Return [X, Y] of the center of cell containing provided text 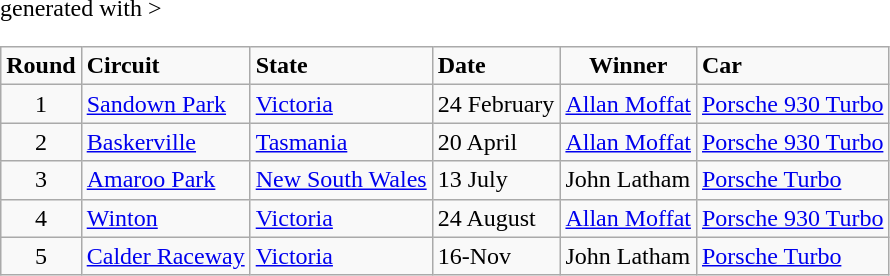
13 July [496, 180]
2 [41, 142]
20 April [496, 142]
State [341, 66]
Winner [628, 66]
Baskerville [166, 142]
Winton [166, 218]
5 [41, 256]
New South Wales [341, 180]
24 August [496, 218]
Date [496, 66]
Car [792, 66]
1 [41, 104]
Sandown Park [166, 104]
4 [41, 218]
Calder Raceway [166, 256]
Amaroo Park [166, 180]
Tasmania [341, 142]
3 [41, 180]
Circuit [166, 66]
24 February [496, 104]
16-Nov [496, 256]
Round [41, 66]
